From the cell containing the given text, extract its center point as [x, y] coordinate. 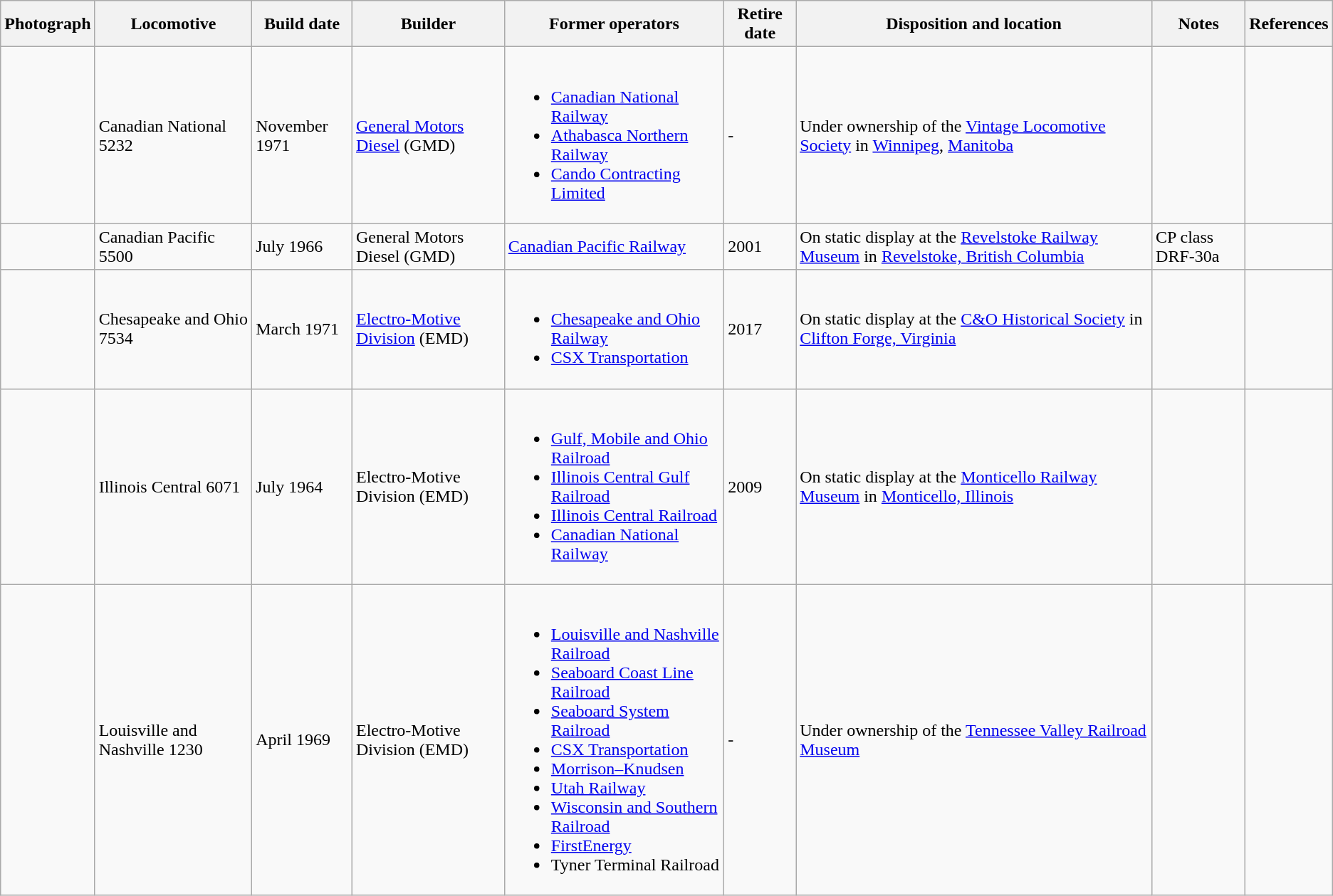
Retire date [760, 24]
Build date [302, 24]
March 1971 [302, 329]
Builder [429, 24]
Chesapeake and Ohio RailwayCSX Transportation [614, 329]
July 1966 [302, 246]
April 1969 [302, 740]
Locomotive [174, 24]
References [1289, 24]
Notes [1199, 24]
2017 [760, 329]
Canadian Pacific 5500 [174, 246]
Canadian National 5232 [174, 135]
November 1971 [302, 135]
Under ownership of the Tennessee Valley Railroad Museum [974, 740]
On static display at the Monticello Railway Museum in Monticello, Illinois [974, 487]
Photograph [48, 24]
Canadian Pacific Railway [614, 246]
2009 [760, 487]
Disposition and location [974, 24]
Former operators [614, 24]
On static display at the Revelstoke Railway Museum in Revelstoke, British Columbia [974, 246]
On static display at the C&O Historical Society in Clifton Forge, Virginia [974, 329]
Illinois Central 6071 [174, 487]
2001 [760, 246]
Louisville and Nashville 1230 [174, 740]
Canadian National RailwayAthabasca Northern RailwayCando Contracting Limited [614, 135]
Gulf, Mobile and Ohio RailroadIllinois Central Gulf RailroadIllinois Central RailroadCanadian National Railway [614, 487]
Under ownership of the Vintage Locomotive Society in Winnipeg, Manitoba [974, 135]
CP class DRF-30a [1199, 246]
Chesapeake and Ohio 7534 [174, 329]
July 1964 [302, 487]
